Extract the [X, Y] coordinate from the center of the cell holding the provided text.  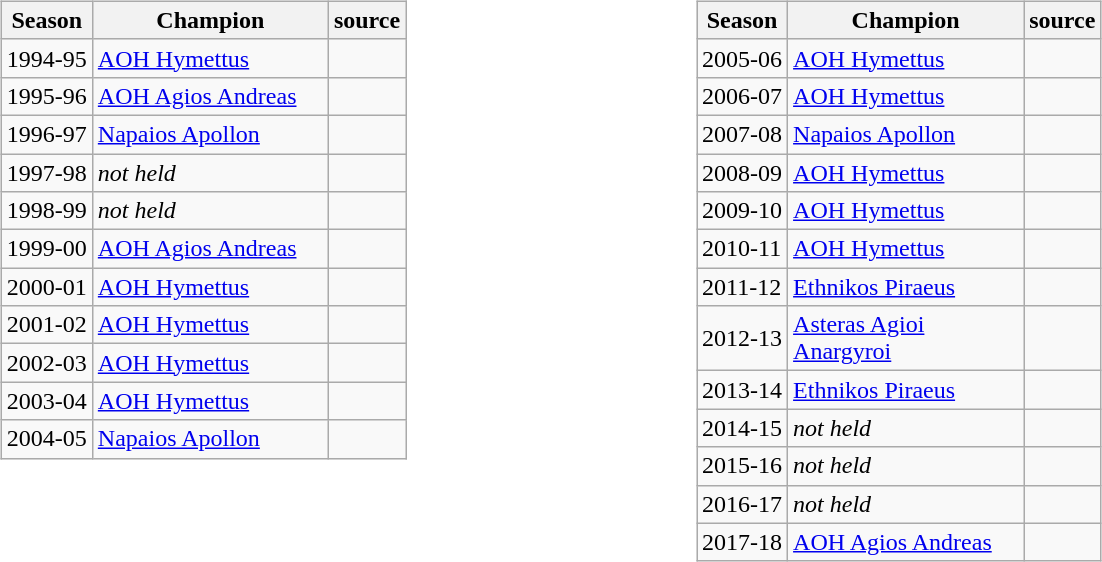
2013-14 [742, 390]
2005-06 [742, 58]
2012-13 [742, 338]
2002-03 [46, 363]
2016-17 [742, 504]
1994-95 [46, 58]
2015-16 [742, 466]
2003-04 [46, 401]
2010-11 [742, 249]
2008-09 [742, 173]
2004-05 [46, 439]
Asteras Agioi Anargyroi [906, 338]
1995-96 [46, 96]
2011-12 [742, 287]
2007-08 [742, 134]
2000-01 [46, 287]
2009-10 [742, 211]
2001-02 [46, 325]
1999-00 [46, 249]
2014-15 [742, 428]
1996-97 [46, 134]
1997-98 [46, 173]
2006-07 [742, 96]
2017-18 [742, 542]
1998-99 [46, 211]
